From the cell containing the given text, extract its center point as [x, y] coordinate. 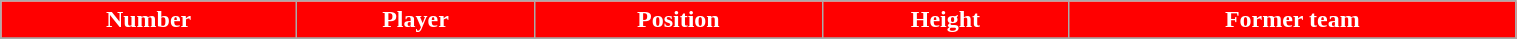
Player [415, 20]
Height [946, 20]
Position [678, 20]
Former team [1292, 20]
Number [149, 20]
